Capture the cell that displays the provided text and extract its (x, y) central coordinate. 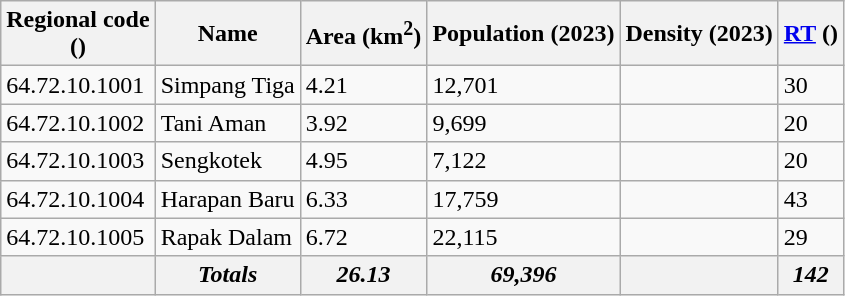
9,699 (524, 123)
142 (810, 275)
12,701 (524, 85)
69,396 (524, 275)
30 (810, 85)
Harapan Baru (228, 199)
64.72.10.1004 (78, 199)
Regional code() (78, 34)
Rapak Dalam (228, 237)
Population (2023) (524, 34)
4.95 (364, 161)
6.72 (364, 237)
22,115 (524, 237)
Totals (228, 275)
3.92 (364, 123)
Area (km2) (364, 34)
29 (810, 237)
64.72.10.1002 (78, 123)
Sengkotek (228, 161)
Name (228, 34)
Simpang Tiga (228, 85)
4.21 (364, 85)
7,122 (524, 161)
64.72.10.1005 (78, 237)
64.72.10.1003 (78, 161)
6.33 (364, 199)
26.13 (364, 275)
Tani Aman (228, 123)
RT () (810, 34)
64.72.10.1001 (78, 85)
43 (810, 199)
17,759 (524, 199)
Density (2023) (699, 34)
